Detect which cell encompasses the target text, then output its [x, y] center coordinate. 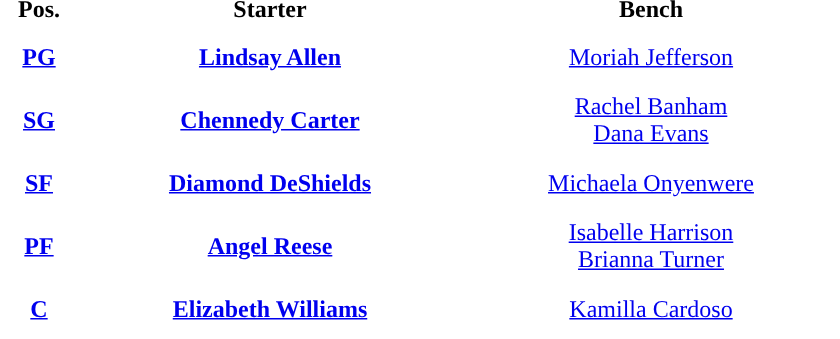
Michaela Onyenwere [651, 183]
Isabelle HarrisonBrianna Turner [651, 246]
Moriah Jefferson [651, 57]
Angel Reese [270, 246]
SG [39, 120]
Lindsay Allen [270, 57]
C [39, 309]
Rachel BanhamDana Evans [651, 120]
Elizabeth Williams [270, 309]
Kamilla Cardoso [651, 309]
PF [39, 246]
SF [39, 183]
PG [39, 57]
Diamond DeShields [270, 183]
Chennedy Carter [270, 120]
